Return [X, Y] of the center of cell containing provided text 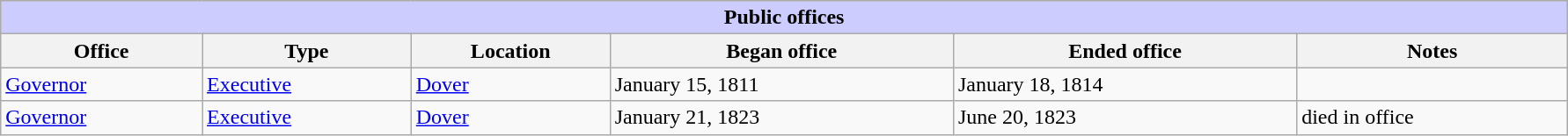
Notes [1432, 51]
Office [102, 51]
Public offices [785, 18]
June 20, 1823 [1125, 118]
January 21, 1823 [781, 118]
Began office [781, 51]
January 18, 1814 [1125, 84]
Location [510, 51]
Type [307, 51]
January 15, 1811 [781, 84]
died in office [1432, 118]
Ended office [1125, 51]
